Find where the given text appears and provide that cell's center as [x, y] coordinate. 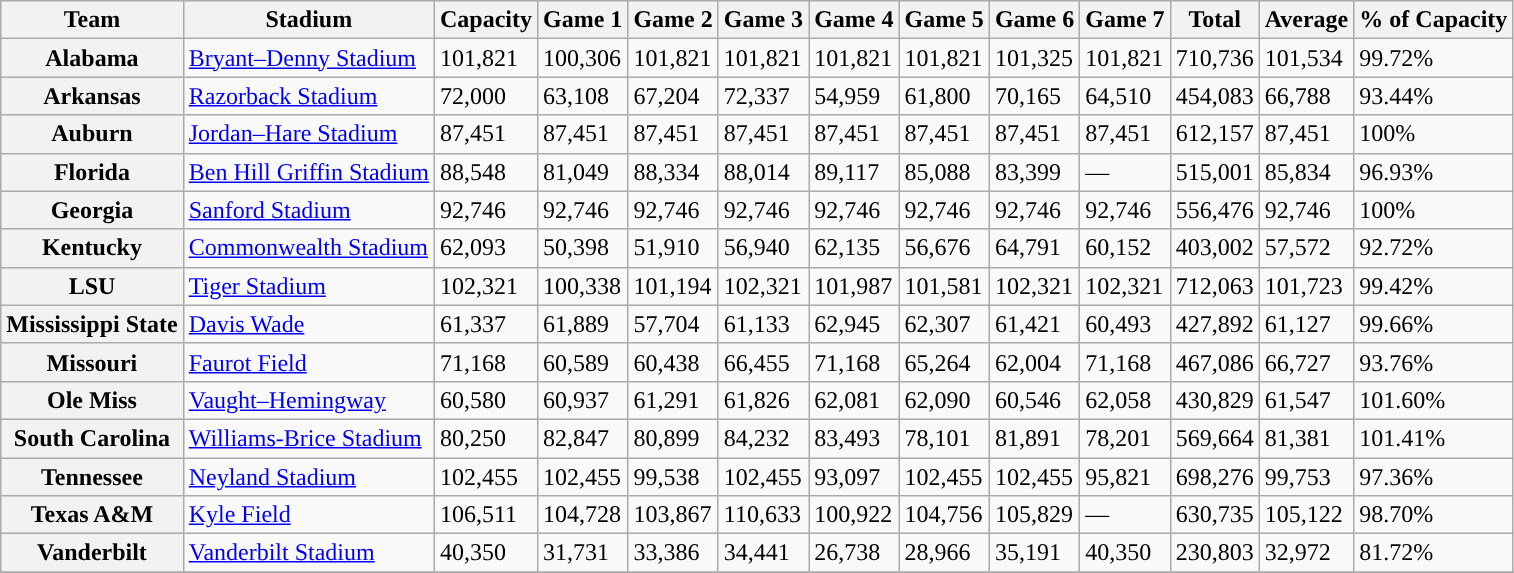
60,546 [1034, 400]
62,090 [944, 400]
60,580 [486, 400]
62,135 [854, 248]
99.42% [1434, 286]
61,547 [1306, 400]
Texas A&M [92, 515]
98.70% [1434, 515]
80,250 [486, 438]
Kentucky [92, 248]
101.41% [1434, 438]
62,058 [1125, 400]
99,753 [1306, 477]
403,002 [1214, 248]
612,157 [1214, 134]
93,097 [854, 477]
100,306 [583, 58]
Auburn [92, 134]
105,829 [1034, 515]
101,987 [854, 286]
100,922 [854, 515]
99.66% [1434, 324]
63,108 [583, 96]
84,232 [763, 438]
Average [1306, 20]
101.60% [1434, 400]
66,455 [763, 362]
230,803 [1214, 553]
515,001 [1214, 172]
97.36% [1434, 477]
81,381 [1306, 438]
430,829 [1214, 400]
83,493 [854, 438]
34,441 [763, 553]
70,165 [1034, 96]
LSU [92, 286]
% of Capacity [1434, 20]
61,826 [763, 400]
35,191 [1034, 553]
32,972 [1306, 553]
60,493 [1125, 324]
81,049 [583, 172]
Team [92, 20]
62,307 [944, 324]
556,476 [1214, 210]
Mississippi State [92, 324]
467,086 [1214, 362]
60,152 [1125, 248]
92.72% [1434, 248]
101,194 [673, 286]
66,788 [1306, 96]
101,723 [1306, 286]
Kyle Field [308, 515]
Ole Miss [92, 400]
101,581 [944, 286]
Davis Wade [308, 324]
Sanford Stadium [308, 210]
Alabama [92, 58]
26,738 [854, 553]
72,000 [486, 96]
Game 3 [763, 20]
103,867 [673, 515]
78,201 [1125, 438]
Vanderbilt Stadium [308, 553]
630,735 [1214, 515]
61,127 [1306, 324]
Florida [92, 172]
104,756 [944, 515]
Vaught–Hemingway [308, 400]
93.76% [1434, 362]
85,834 [1306, 172]
Arkansas [92, 96]
65,264 [944, 362]
61,133 [763, 324]
95,821 [1125, 477]
101,534 [1306, 58]
56,940 [763, 248]
81,891 [1034, 438]
85,088 [944, 172]
62,081 [854, 400]
569,664 [1214, 438]
110,633 [763, 515]
454,083 [1214, 96]
101,325 [1034, 58]
61,337 [486, 324]
64,510 [1125, 96]
Ben Hill Griffin Stadium [308, 172]
31,731 [583, 553]
106,511 [486, 515]
80,899 [673, 438]
56,676 [944, 248]
Tennessee [92, 477]
Missouri [92, 362]
Vanderbilt [92, 553]
81.72% [1434, 553]
100,338 [583, 286]
South Carolina [92, 438]
Game 7 [1125, 20]
Game 6 [1034, 20]
72,337 [763, 96]
Capacity [486, 20]
Game 4 [854, 20]
104,728 [583, 515]
51,910 [673, 248]
83,399 [1034, 172]
88,334 [673, 172]
Neyland Stadium [308, 477]
89,117 [854, 172]
427,892 [1214, 324]
61,889 [583, 324]
Tiger Stadium [308, 286]
54,959 [854, 96]
60,937 [583, 400]
99.72% [1434, 58]
Game 5 [944, 20]
66,727 [1306, 362]
Faurot Field [308, 362]
Georgia [92, 210]
710,736 [1214, 58]
28,966 [944, 553]
60,438 [673, 362]
712,063 [1214, 286]
57,572 [1306, 248]
50,398 [583, 248]
60,589 [583, 362]
Jordan–Hare Stadium [308, 134]
62,004 [1034, 362]
Game 1 [583, 20]
Razorback Stadium [308, 96]
88,548 [486, 172]
93.44% [1434, 96]
78,101 [944, 438]
61,800 [944, 96]
67,204 [673, 96]
99,538 [673, 477]
Stadium [308, 20]
33,386 [673, 553]
62,093 [486, 248]
Commonwealth Stadium [308, 248]
64,791 [1034, 248]
61,421 [1034, 324]
Bryant–Denny Stadium [308, 58]
88,014 [763, 172]
96.93% [1434, 172]
57,704 [673, 324]
Game 2 [673, 20]
698,276 [1214, 477]
105,122 [1306, 515]
Williams-Brice Stadium [308, 438]
Total [1214, 20]
62,945 [854, 324]
82,847 [583, 438]
61,291 [673, 400]
